Extract the (x, y) coordinate from the center of the cell holding the provided text.  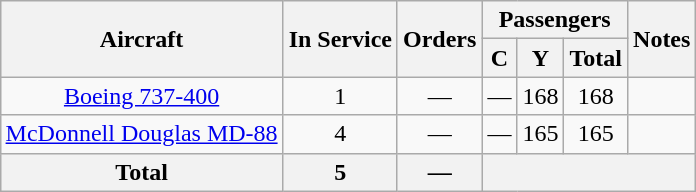
4 (340, 134)
Y (540, 58)
Orders (439, 39)
Aircraft (142, 39)
1 (340, 96)
Passengers (555, 20)
Boeing 737-400 (142, 96)
5 (340, 172)
Notes (662, 39)
C (500, 58)
In Service (340, 39)
McDonnell Douglas MD-88 (142, 134)
